Provide the [x, y] coordinate of the cell's center where the given text is located.  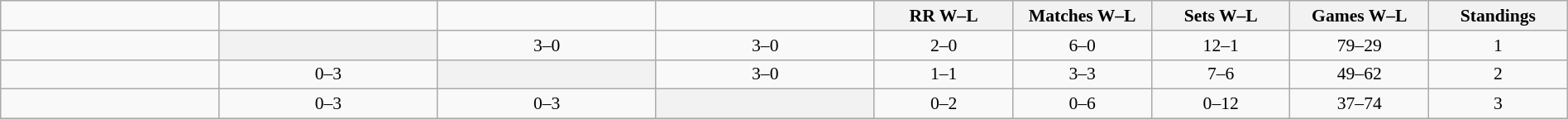
12–1 [1221, 45]
79–29 [1360, 45]
2–0 [944, 45]
3–3 [1083, 74]
6–0 [1083, 45]
7–6 [1221, 74]
Matches W–L [1083, 16]
RR W–L [944, 16]
Games W–L [1360, 16]
1–1 [944, 74]
0–6 [1083, 104]
0–2 [944, 104]
1 [1499, 45]
3 [1499, 104]
Sets W–L [1221, 16]
2 [1499, 74]
Standings [1499, 16]
0–12 [1221, 104]
49–62 [1360, 74]
37–74 [1360, 104]
